From the cell containing the given text, extract its center point as [X, Y] coordinate. 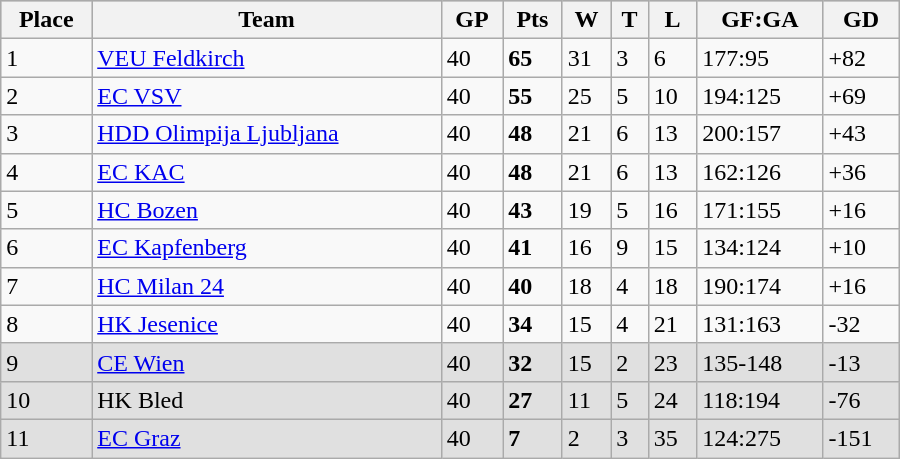
GP [472, 20]
W [586, 20]
CE Wien [266, 362]
-151 [861, 438]
HC Milan 24 [266, 286]
55 [533, 96]
194:125 [760, 96]
+36 [861, 172]
GF:GA [760, 20]
24 [672, 400]
+43 [861, 134]
EC VSV [266, 96]
134:124 [760, 248]
+10 [861, 248]
EC Kapfenberg [266, 248]
162:126 [760, 172]
23 [672, 362]
171:155 [760, 210]
EC Graz [266, 438]
124:275 [760, 438]
Place [46, 20]
+82 [861, 58]
35 [672, 438]
41 [533, 248]
L [672, 20]
200:157 [760, 134]
131:163 [760, 324]
HC Bozen [266, 210]
-32 [861, 324]
EC KAC [266, 172]
177:95 [760, 58]
43 [533, 210]
+69 [861, 96]
Pts [533, 20]
-76 [861, 400]
32 [533, 362]
25 [586, 96]
HK Bled [266, 400]
VEU Feldkirch [266, 58]
34 [533, 324]
135-148 [760, 362]
1 [46, 58]
T [630, 20]
GD [861, 20]
HDD Olimpija Ljubljana [266, 134]
HK Jesenice [266, 324]
-13 [861, 362]
118:194 [760, 400]
19 [586, 210]
190:174 [760, 286]
Team [266, 20]
27 [533, 400]
65 [533, 58]
8 [46, 324]
31 [586, 58]
